Detect which cell encompasses the target text, then output its [x, y] center coordinate. 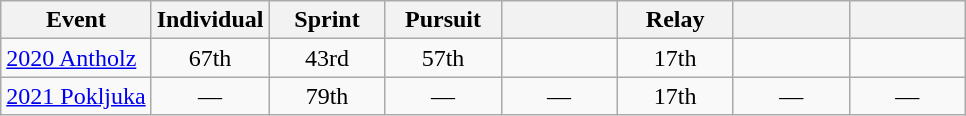
67th [210, 58]
43rd [327, 58]
Sprint [327, 20]
Event [76, 20]
2021 Pokljuka [76, 96]
57th [443, 58]
Relay [675, 20]
79th [327, 96]
Pursuit [443, 20]
Individual [210, 20]
2020 Antholz [76, 58]
